Locate the cell with the specified text and output its (x, y) center coordinate. 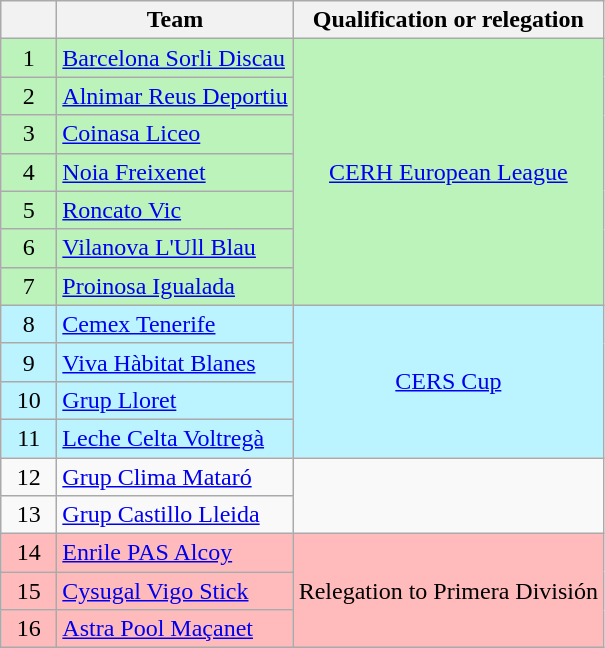
Noia Freixenet (175, 172)
CERH European League (448, 172)
Grup Clima Mataró (175, 477)
2 (29, 96)
Proinosa Igualada (175, 286)
Vilanova L'Ull Blau (175, 248)
Team (175, 20)
Grup Lloret (175, 400)
Relegation to Primera División (448, 591)
14 (29, 553)
Roncato Vic (175, 210)
CERS Cup (448, 381)
11 (29, 438)
16 (29, 629)
7 (29, 286)
1 (29, 58)
Barcelona Sorli Discau (175, 58)
Leche Celta Voltregà (175, 438)
10 (29, 400)
15 (29, 591)
Alnimar Reus Deportiu (175, 96)
Qualification or relegation (448, 20)
Astra Pool Maçanet (175, 629)
6 (29, 248)
12 (29, 477)
Enrile PAS Alcoy (175, 553)
8 (29, 324)
5 (29, 210)
9 (29, 362)
Grup Castillo Lleida (175, 515)
Cysugal Vigo Stick (175, 591)
Coinasa Liceo (175, 134)
Viva Hàbitat Blanes (175, 362)
4 (29, 172)
3 (29, 134)
13 (29, 515)
Cemex Tenerife (175, 324)
